Identify which cell holds the provided text, then report its (X, Y) central coordinate. 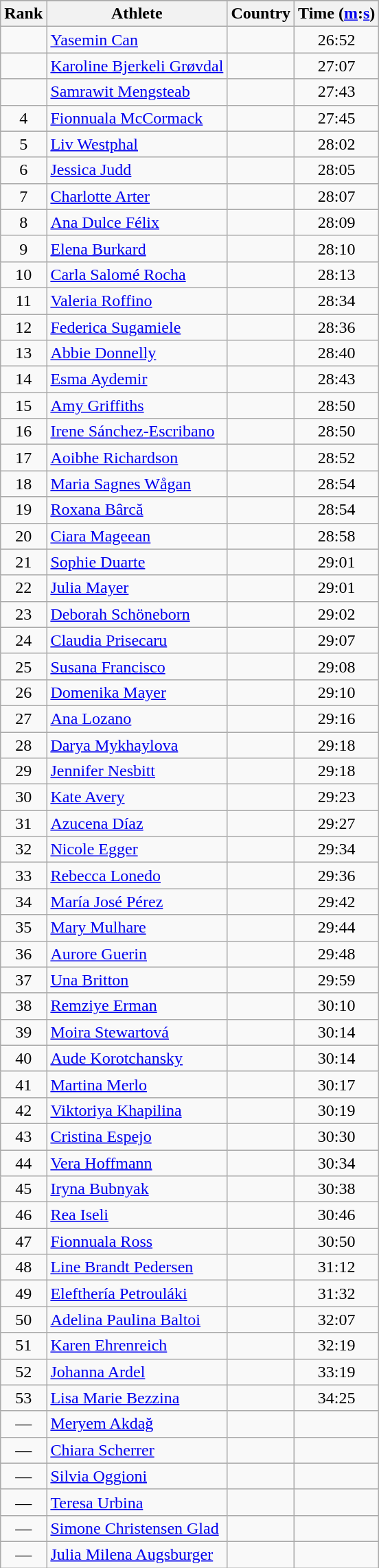
5 (23, 144)
Line Brandt Pedersen (137, 1267)
20 (23, 536)
43 (23, 1136)
Athlete (137, 14)
13 (23, 353)
Una Britton (137, 980)
Ciara Mageean (137, 536)
Elena Burkard (137, 248)
Country (261, 14)
Maria Sagnes Wågan (137, 484)
23 (23, 614)
Aurore Guerin (137, 954)
Fionnuala Ross (137, 1241)
28:40 (336, 353)
30:17 (336, 1084)
18 (23, 484)
Julia Milena Augsburger (137, 1554)
16 (23, 432)
29:16 (336, 718)
34 (23, 902)
44 (23, 1163)
Aude Korotchansky (137, 1058)
Rebecca Lonedo (137, 876)
46 (23, 1215)
33:19 (336, 1372)
Lisa Marie Bezzina (137, 1398)
52 (23, 1372)
25 (23, 666)
Viktoriya Khapilina (137, 1110)
Iryna Bubnyak (137, 1189)
Abbie Donnelly (137, 353)
30:38 (336, 1189)
Claudia Prisecaru (137, 640)
26 (23, 692)
29:36 (336, 876)
33 (23, 876)
29 (23, 771)
Federica Sugamiele (137, 327)
Vera Hoffmann (137, 1163)
22 (23, 588)
32:19 (336, 1346)
Susana Francisco (137, 666)
Amy Griffiths (137, 406)
53 (23, 1398)
14 (23, 379)
Cristina Espejo (137, 1136)
29:08 (336, 666)
27:43 (336, 92)
29:42 (336, 902)
28 (23, 745)
41 (23, 1084)
30:19 (336, 1110)
Nicole Egger (137, 850)
30:10 (336, 1006)
28:02 (336, 144)
María José Pérez (137, 902)
28:10 (336, 248)
4 (23, 118)
Julia Mayer (137, 588)
39 (23, 1032)
31:12 (336, 1267)
21 (23, 562)
28:43 (336, 379)
Samrawit Mengsteab (137, 92)
30:46 (336, 1215)
Charlotte Arter (137, 196)
Darya Mykhaylova (137, 745)
12 (23, 327)
Domenika Mayer (137, 692)
29:07 (336, 640)
Time (m:s) (336, 14)
Martina Merlo (137, 1084)
35 (23, 928)
7 (23, 196)
30 (23, 797)
28:52 (336, 458)
Kate Avery (137, 797)
29:44 (336, 928)
Jennifer Nesbitt (137, 771)
30:50 (336, 1241)
Aoibhe Richardson (137, 458)
Moira Stewartová (137, 1032)
Valeria Roffino (137, 301)
29:27 (336, 823)
29:23 (336, 797)
29:02 (336, 614)
Elefthería Petrouláki (137, 1294)
31 (23, 823)
Chiara Scherrer (137, 1450)
40 (23, 1058)
27:45 (336, 118)
Ana Lozano (137, 718)
27:07 (336, 66)
49 (23, 1294)
6 (23, 170)
Rank (23, 14)
31:32 (336, 1294)
29:34 (336, 850)
48 (23, 1267)
Irene Sánchez-Escribano (137, 432)
Mary Mulhare (137, 928)
32:07 (336, 1320)
11 (23, 301)
10 (23, 274)
Karen Ehrenreich (137, 1346)
Yasemin Can (137, 40)
36 (23, 954)
Liv Westphal (137, 144)
28:09 (336, 222)
32 (23, 850)
Roxana Bârcă (137, 510)
26:52 (336, 40)
37 (23, 980)
Teresa Urbina (137, 1502)
Esma Aydemir (137, 379)
9 (23, 248)
34:25 (336, 1398)
15 (23, 406)
Remziye Erman (137, 1006)
Carla Salomé Rocha (137, 274)
28:36 (336, 327)
17 (23, 458)
45 (23, 1189)
19 (23, 510)
38 (23, 1006)
28:05 (336, 170)
51 (23, 1346)
50 (23, 1320)
Meryem Akdağ (137, 1424)
Jessica Judd (137, 170)
Fionnuala McCormack (137, 118)
28:34 (336, 301)
29:59 (336, 980)
Simone Christensen Glad (137, 1528)
30:34 (336, 1163)
28:13 (336, 274)
Johanna Ardel (137, 1372)
Karoline Bjerkeli Grøvdal (137, 66)
29:10 (336, 692)
28:07 (336, 196)
24 (23, 640)
Rea Iseli (137, 1215)
Silvia Oggioni (137, 1476)
27 (23, 718)
29:48 (336, 954)
Deborah Schöneborn (137, 614)
Ana Dulce Félix (137, 222)
Azucena Díaz (137, 823)
8 (23, 222)
42 (23, 1110)
Adelina Paulina Baltoi (137, 1320)
47 (23, 1241)
28:58 (336, 536)
Sophie Duarte (137, 562)
30:30 (336, 1136)
